Detect which cell encompasses the target text, then output its [x, y] center coordinate. 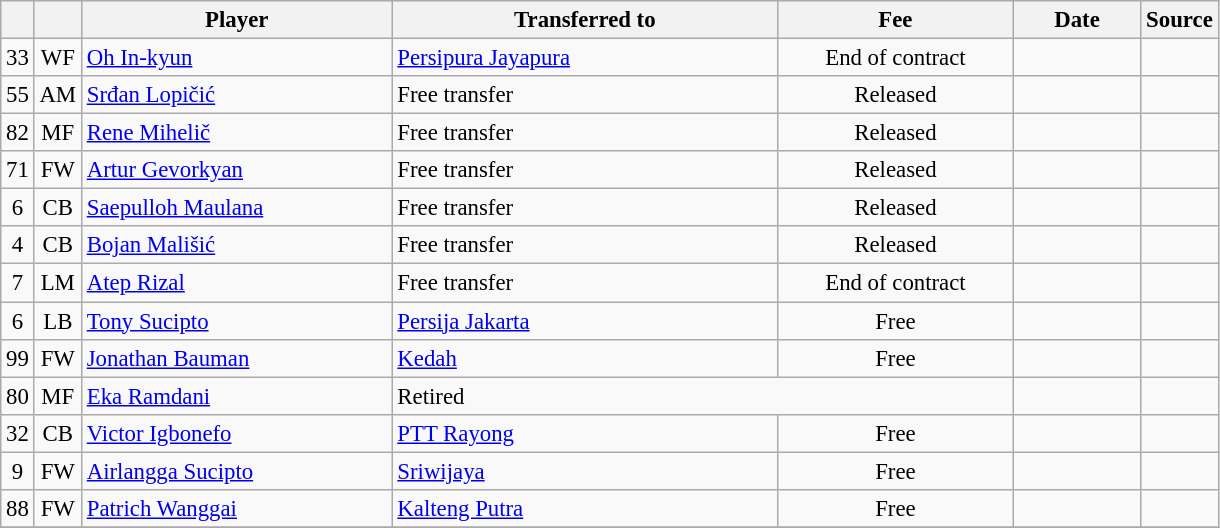
Airlangga Sucipto [236, 471]
82 [18, 133]
Transferred to [585, 20]
LB [58, 321]
9 [18, 471]
Persija Jakarta [585, 321]
Victor Igbonefo [236, 433]
Source [1180, 20]
Rene Mihelič [236, 133]
PTT Rayong [585, 433]
Atep Rizal [236, 283]
32 [18, 433]
4 [18, 245]
71 [18, 170]
Srđan Lopičić [236, 95]
Eka Ramdani [236, 396]
55 [18, 95]
33 [18, 58]
88 [18, 509]
Patrich Wanggai [236, 509]
WF [58, 58]
Date [1077, 20]
Oh In-kyun [236, 58]
Saepulloh Maulana [236, 208]
Persipura Jayapura [585, 58]
Retired [702, 396]
80 [18, 396]
Player [236, 20]
Kedah [585, 358]
7 [18, 283]
LM [58, 283]
Kalteng Putra [585, 509]
Bojan Mališić [236, 245]
99 [18, 358]
AM [58, 95]
Fee [896, 20]
Artur Gevorkyan [236, 170]
Sriwijaya [585, 471]
Tony Sucipto [236, 321]
Jonathan Bauman [236, 358]
